Find where the given text appears and provide that cell's center as [x, y] coordinate. 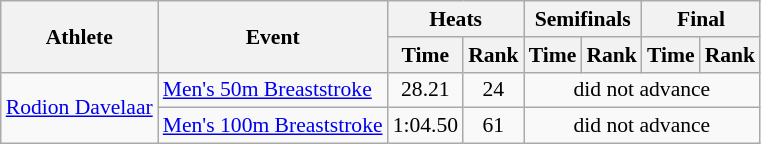
Athlete [80, 36]
28.21 [426, 90]
Men's 100m Breaststroke [273, 126]
Event [273, 36]
1:04.50 [426, 126]
Rodion Davelaar [80, 108]
Final [701, 19]
Heats [456, 19]
61 [494, 126]
24 [494, 90]
Men's 50m Breaststroke [273, 90]
Semifinals [583, 19]
